Provide the [x, y] coordinate of the cell's center where the given text is located.  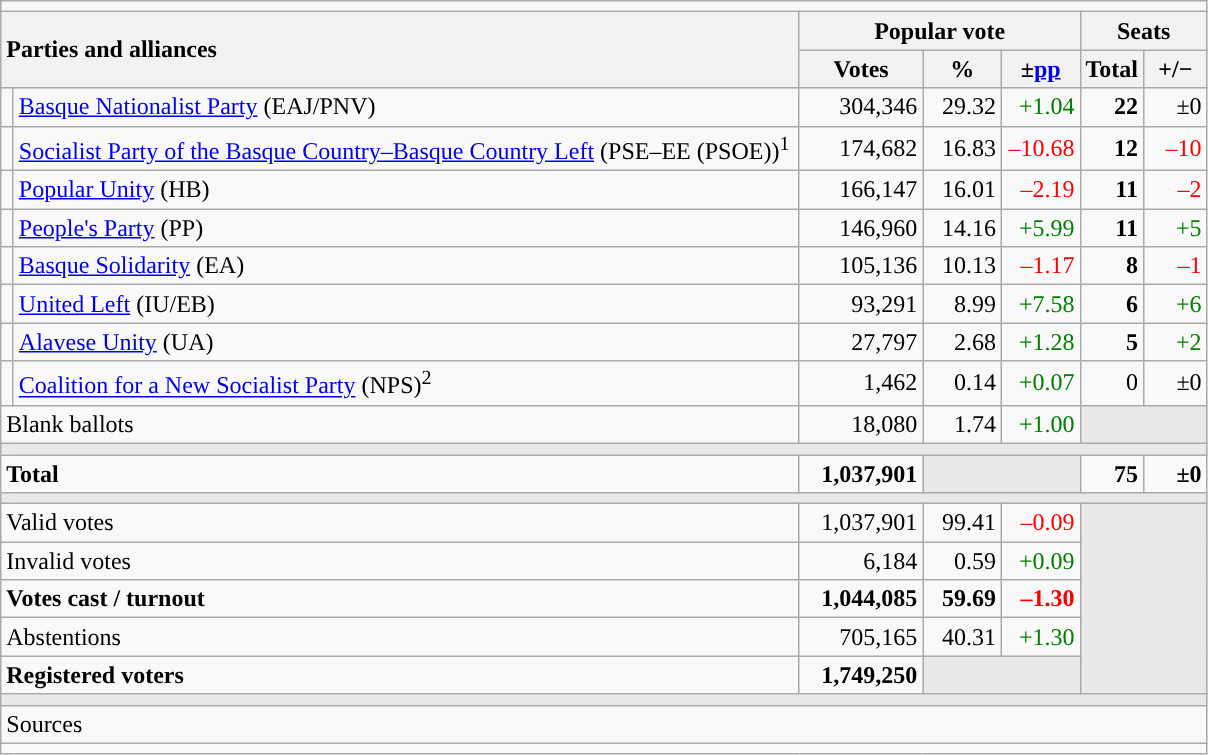
+5.99 [1040, 228]
14.16 [962, 228]
Coalition for a New Socialist Party (NPS)2 [406, 384]
Seats [1144, 31]
166,147 [861, 190]
0.14 [962, 384]
United Left (IU/EB) [406, 304]
16.01 [962, 190]
18,080 [861, 424]
Valid votes [400, 523]
8.99 [962, 304]
+1.28 [1040, 342]
10.13 [962, 266]
Registered voters [400, 675]
1.74 [962, 424]
Abstentions [400, 637]
Invalid votes [400, 561]
Votes cast / turnout [400, 599]
–1 [1176, 266]
+2 [1176, 342]
0.59 [962, 561]
1,749,250 [861, 675]
6,184 [861, 561]
–10 [1176, 148]
+5 [1176, 228]
Socialist Party of the Basque Country–Basque Country Left (PSE–EE (PSOE))1 [406, 148]
–2.19 [1040, 190]
–10.68 [1040, 148]
Popular vote [940, 31]
–0.09 [1040, 523]
Votes [861, 69]
22 [1112, 107]
27,797 [861, 342]
People's Party (PP) [406, 228]
Blank ballots [400, 424]
+0.09 [1040, 561]
Parties and alliances [400, 50]
+7.58 [1040, 304]
0 [1112, 384]
–1.30 [1040, 599]
93,291 [861, 304]
40.31 [962, 637]
Sources [604, 724]
8 [1112, 266]
±pp [1040, 69]
+0.07 [1040, 384]
+/− [1176, 69]
12 [1112, 148]
75 [1112, 474]
–1.17 [1040, 266]
+1.30 [1040, 637]
Alavese Unity (UA) [406, 342]
2.68 [962, 342]
+6 [1176, 304]
% [962, 69]
+1.04 [1040, 107]
29.32 [962, 107]
6 [1112, 304]
Basque Nationalist Party (EAJ/PNV) [406, 107]
174,682 [861, 148]
Popular Unity (HB) [406, 190]
146,960 [861, 228]
304,346 [861, 107]
105,136 [861, 266]
1,462 [861, 384]
–2 [1176, 190]
59.69 [962, 599]
5 [1112, 342]
16.83 [962, 148]
1,044,085 [861, 599]
705,165 [861, 637]
Basque Solidarity (EA) [406, 266]
+1.00 [1040, 424]
99.41 [962, 523]
